Find where the given text appears and provide that cell's center as [x, y] coordinate. 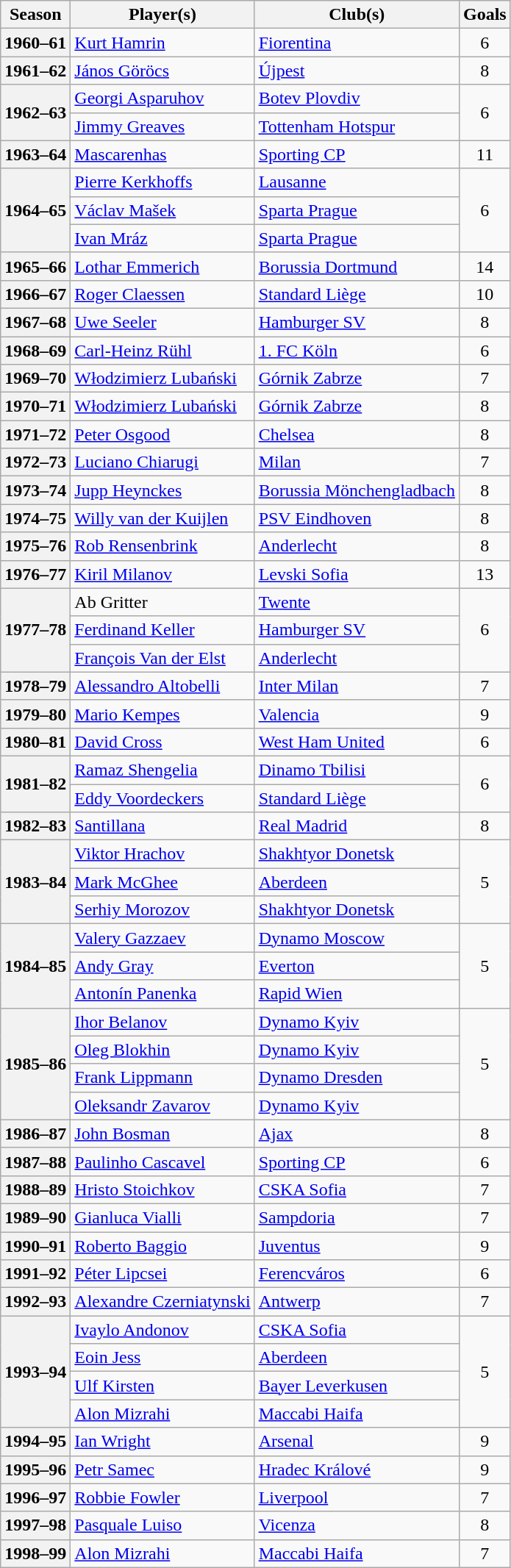
1985–86 [35, 1064]
Luciano Chiarugi [162, 462]
1975–76 [35, 546]
Ivaylo Andonov [162, 1330]
François Van der Elst [162, 658]
Club(s) [357, 15]
Mascarenhas [162, 154]
Kiril Milanov [162, 574]
Liverpool [357, 1497]
Season [35, 15]
1982–83 [35, 826]
Twente [357, 602]
11 [485, 154]
1979–80 [35, 714]
Juventus [357, 1246]
Viktor Hrachov [162, 854]
1. FC Köln [357, 351]
Inter Milan [357, 686]
Vicenza [357, 1525]
1990–91 [35, 1246]
Everton [357, 966]
Petr Samec [162, 1469]
1973–74 [35, 490]
Václav Mašek [162, 210]
Eoin Jess [162, 1358]
Kurt Hamrin [162, 43]
Péter Lipcsei [162, 1274]
1963–64 [35, 154]
1995–96 [35, 1469]
Borussia Dortmund [357, 266]
1977–78 [35, 630]
Ihor Belanov [162, 1022]
1992–93 [35, 1302]
Roger Claessen [162, 294]
1996–97 [35, 1497]
Player(s) [162, 15]
Bayer Leverkusen [357, 1386]
1972–73 [35, 462]
Ab Gritter [162, 602]
1983–84 [35, 882]
1994–95 [35, 1442]
Eddy Voordeckers [162, 798]
Antonín Panenka [162, 994]
Uwe Seeler [162, 322]
1962–63 [35, 112]
Mark McGhee [162, 882]
Rapid Wien [357, 994]
Mario Kempes [162, 714]
1978–79 [35, 686]
Dynamo Moscow [357, 938]
1968–69 [35, 351]
Lausanne [357, 182]
Botev Plovdiv [357, 99]
Dynamo Dresden [357, 1078]
1961–62 [35, 71]
Borussia Mönchengladbach [357, 490]
1971–72 [35, 434]
Willy van der Kuijlen [162, 518]
Gianluca Vialli [162, 1217]
Sampdoria [357, 1217]
Georgi Asparuhov [162, 99]
Oleg Blokhin [162, 1050]
1969–70 [35, 379]
Santillana [162, 826]
1989–90 [35, 1217]
Hristo Stoichkov [162, 1189]
13 [485, 574]
Hradec Králové [357, 1469]
Jimmy Greaves [162, 126]
1998–99 [35, 1553]
Goals [485, 15]
Újpest [357, 71]
Tottenham Hotspur [357, 126]
West Ham United [357, 742]
1987–88 [35, 1161]
Pasquale Luiso [162, 1525]
1980–81 [35, 742]
1974–75 [35, 518]
1993–94 [35, 1372]
David Cross [162, 742]
Alessandro Altobelli [162, 686]
Ferencváros [357, 1274]
Peter Osgood [162, 434]
Ian Wright [162, 1442]
1997–98 [35, 1525]
1970–71 [35, 407]
Levski Sofia [357, 574]
1986–87 [35, 1134]
1966–67 [35, 294]
1967–68 [35, 322]
Pierre Kerkhoffs [162, 182]
Oleksandr Zavarov [162, 1106]
Ferdinand Keller [162, 630]
János Göröcs [162, 71]
1991–92 [35, 1274]
10 [485, 294]
Lothar Emmerich [162, 266]
Antwerp [357, 1302]
Fiorentina [357, 43]
Carl-Heinz Rühl [162, 351]
Dinamo Tbilisi [357, 770]
Ramaz Shengelia [162, 770]
14 [485, 266]
Valencia [357, 714]
Andy Gray [162, 966]
Chelsea [357, 434]
Arsenal [357, 1442]
Robbie Fowler [162, 1497]
1988–89 [35, 1189]
PSV Eindhoven [357, 518]
Alexandre Czerniatynski [162, 1302]
1960–61 [35, 43]
Ivan Mráz [162, 238]
Paulinho Cascavel [162, 1161]
Real Madrid [357, 826]
Frank Lippmann [162, 1078]
Rob Rensenbrink [162, 546]
Serhiy Morozov [162, 910]
1984–85 [35, 966]
Jupp Heynckes [162, 490]
Milan [357, 462]
1965–66 [35, 266]
John Bosman [162, 1134]
Ulf Kirsten [162, 1386]
1976–77 [35, 574]
1964–65 [35, 210]
Ajax [357, 1134]
Valery Gazzaev [162, 938]
Roberto Baggio [162, 1246]
1981–82 [35, 784]
